Determine the [X, Y] coordinate at the center of the cell enclosing the given text.  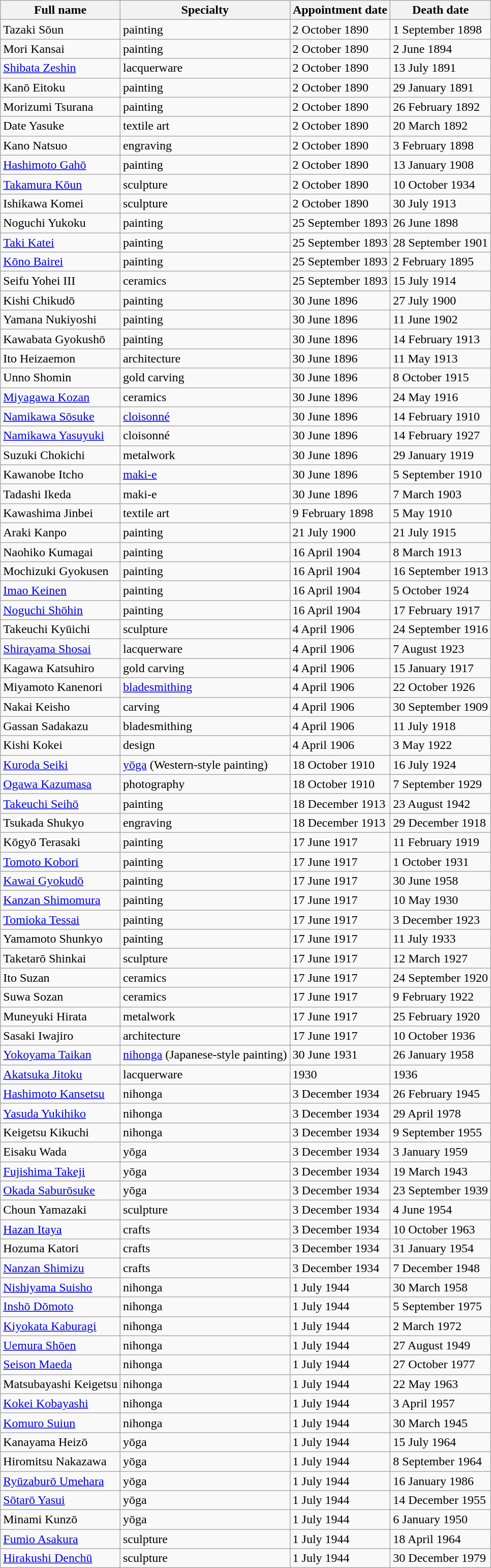
Ryūzaburō Umehara [60, 1481]
Kano Natsuo [60, 145]
9 February 1898 [340, 513]
29 April 1978 [441, 1113]
Kōgyō Terasaki [60, 842]
27 July 1900 [441, 300]
4 June 1954 [441, 1210]
19 March 1943 [441, 1171]
10 October 1934 [441, 184]
Suzuki Chokichi [60, 455]
14 February 1927 [441, 436]
Tazaki Sōun [60, 29]
Eisaku Wada [60, 1152]
Komuro Suiun [60, 1423]
21 July 1915 [441, 532]
23 August 1942 [441, 803]
30 December 1979 [441, 1558]
Yamamoto Shunkyo [60, 939]
Ogawa Kazumasa [60, 784]
10 May 1930 [441, 900]
3 April 1957 [441, 1403]
1930 [340, 1074]
Kawabata Gyokushō [60, 339]
30 July 1913 [441, 203]
1936 [441, 1074]
Morizumi Tsurana [60, 107]
Kanayama Heizō [60, 1442]
15 January 1917 [441, 668]
23 September 1939 [441, 1191]
Muneyuki Hirata [60, 1016]
Hirakushi Denchū [60, 1558]
21 July 1900 [340, 532]
Kishi Kokei [60, 745]
15 July 1914 [441, 281]
Nanzan Shimizu [60, 1268]
Kōno Bairei [60, 262]
1 October 1931 [441, 862]
Kishi Chikudō [60, 300]
Kuroda Seiki [60, 765]
Araki Kanpo [60, 532]
Matsubayashi Keigetsu [60, 1384]
2 June 1894 [441, 49]
Hashimoto Kansetsu [60, 1094]
Appointment date [340, 10]
11 July 1918 [441, 726]
10 October 1936 [441, 1036]
11 February 1919 [441, 842]
31 January 1954 [441, 1249]
Yamana Nukiyoshi [60, 320]
1 September 1898 [441, 29]
6 January 1950 [441, 1520]
Shibata Zeshin [60, 68]
Gassan Sadakazu [60, 726]
Noguchi Shōhin [60, 610]
8 October 1915 [441, 378]
14 February 1910 [441, 416]
11 June 1902 [441, 320]
11 July 1933 [441, 939]
Hiromitsu Nakazawa [60, 1461]
Kawanobe Itcho [60, 474]
26 June 1898 [441, 223]
Noguchi Yukoku [60, 223]
Kawashima Jinbei [60, 513]
Hozuma Katori [60, 1249]
Minami Kunzō [60, 1520]
Mori Kansai [60, 49]
Naohiko Kumagai [60, 552]
Keigetsu Kikuchi [60, 1132]
10 October 1963 [441, 1229]
16 July 1924 [441, 765]
7 December 1948 [441, 1268]
Mochizuki Gyokusen [60, 571]
5 September 1975 [441, 1307]
9 February 1922 [441, 997]
Namikawa Yasuyuki [60, 436]
Kawai Gyokudō [60, 881]
Okada Saburōsuke [60, 1191]
Death date [441, 10]
Ishikawa Komei [60, 203]
Sōtarō Yasui [60, 1500]
11 May 1913 [441, 358]
17 February 1917 [441, 610]
Tomoto Kobori [60, 862]
Choun Yamazaki [60, 1210]
Ito Suzan [60, 978]
Date Yasuke [60, 126]
7 September 1929 [441, 784]
Taki Katei [60, 243]
nihonga (Japanese-style painting) [205, 1055]
8 September 1964 [441, 1461]
27 August 1949 [441, 1345]
Seifu Yohei III [60, 281]
29 January 1919 [441, 455]
Seison Maeda [60, 1365]
30 June 1958 [441, 881]
Uemura Shōen [60, 1345]
Takeuchi Kyūichi [60, 629]
Kanō Eitoku [60, 87]
Fujishima Takeji [60, 1171]
Tsukada Shukyo [60, 823]
2 February 1895 [441, 262]
30 June 1931 [340, 1055]
3 February 1898 [441, 145]
13 January 1908 [441, 165]
27 October 1977 [441, 1365]
12 March 1927 [441, 958]
16 January 1986 [441, 1481]
5 September 1910 [441, 474]
Akatsuka Jitoku [60, 1074]
29 December 1918 [441, 823]
30 September 1909 [441, 707]
Kanzan Shimomura [60, 900]
28 September 1901 [441, 243]
Suwa Sozan [60, 997]
Ito Heizaemon [60, 358]
16 September 1913 [441, 571]
7 March 1903 [441, 494]
Fumio Asakura [60, 1539]
25 February 1920 [441, 1016]
24 September 1916 [441, 629]
Kiyokata Kaburagi [60, 1326]
photography [205, 784]
Tadashi Ikeda [60, 494]
Sasaki Iwajiro [60, 1036]
Takamura Kōun [60, 184]
Shirayama Shosai [60, 649]
30 March 1945 [441, 1423]
Specialty [205, 10]
22 October 1926 [441, 687]
Yasuda Yukihiko [60, 1113]
8 March 1913 [441, 552]
Taketarō Shinkai [60, 958]
Kokei Kobayashi [60, 1403]
20 March 1892 [441, 126]
26 January 1958 [441, 1055]
26 February 1892 [441, 107]
14 December 1955 [441, 1500]
7 August 1923 [441, 649]
Yokoyama Taikan [60, 1055]
3 January 1959 [441, 1152]
Tomioka Tessai [60, 920]
13 July 1891 [441, 68]
design [205, 745]
5 May 1910 [441, 513]
Namikawa Sōsuke [60, 416]
Full name [60, 10]
3 May 1922 [441, 745]
Inshō Dōmoto [60, 1307]
26 February 1945 [441, 1094]
2 March 1972 [441, 1326]
9 September 1955 [441, 1132]
Imao Keinen [60, 591]
Kagawa Katsuhiro [60, 668]
30 March 1958 [441, 1287]
Nishiyama Suisho [60, 1287]
Hashimoto Gahō [60, 165]
carving [205, 707]
Miyagawa Kozan [60, 397]
14 February 1913 [441, 339]
yōga (Western-style painting) [205, 765]
15 July 1964 [441, 1442]
Hazan Itaya [60, 1229]
Nakai Keisho [60, 707]
18 April 1964 [441, 1539]
24 September 1920 [441, 978]
24 May 1916 [441, 397]
29 January 1891 [441, 87]
Unno Shomin [60, 378]
Miyamoto Kanenori [60, 687]
Takeuchi Seihō [60, 803]
3 December 1923 [441, 920]
5 October 1924 [441, 591]
22 May 1963 [441, 1384]
